Search for the cell housing the specified text and yield its (x, y) center coordinate. 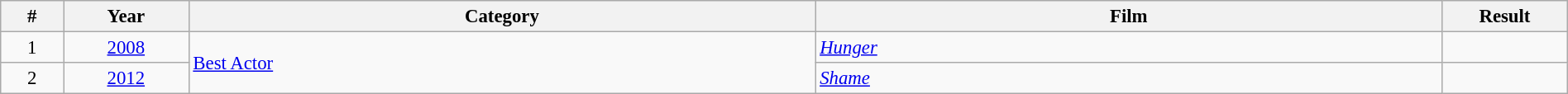
2 (32, 78)
Film (1129, 16)
Result (1505, 16)
Hunger (1129, 48)
1 (32, 48)
Category (502, 16)
Shame (1129, 78)
Year (126, 16)
2012 (126, 78)
# (32, 16)
2008 (126, 48)
Best Actor (502, 63)
